Detect which cell encompasses the target text, then output its [X, Y] center coordinate. 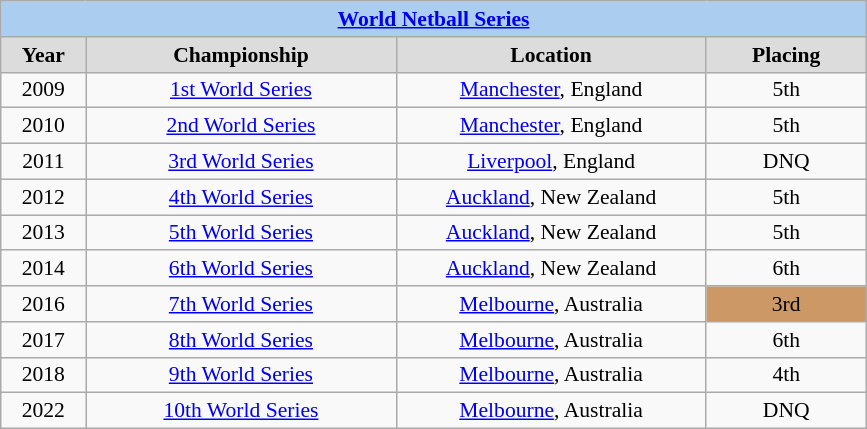
3rd [786, 304]
4th [786, 375]
Liverpool, England [551, 162]
2017 [44, 340]
4th World Series [241, 197]
Championship [241, 55]
2nd World Series [241, 126]
2013 [44, 233]
8th World Series [241, 340]
2014 [44, 269]
10th World Series [241, 411]
7th World Series [241, 304]
Location [551, 55]
3rd World Series [241, 162]
9th World Series [241, 375]
5th World Series [241, 233]
2022 [44, 411]
World Netball Series [434, 19]
2009 [44, 90]
Placing [786, 55]
2011 [44, 162]
2010 [44, 126]
6th World Series [241, 269]
2016 [44, 304]
2012 [44, 197]
2018 [44, 375]
Year [44, 55]
1st World Series [241, 90]
